For the text-containing cell, return its midpoint in [X, Y] coordinate format. 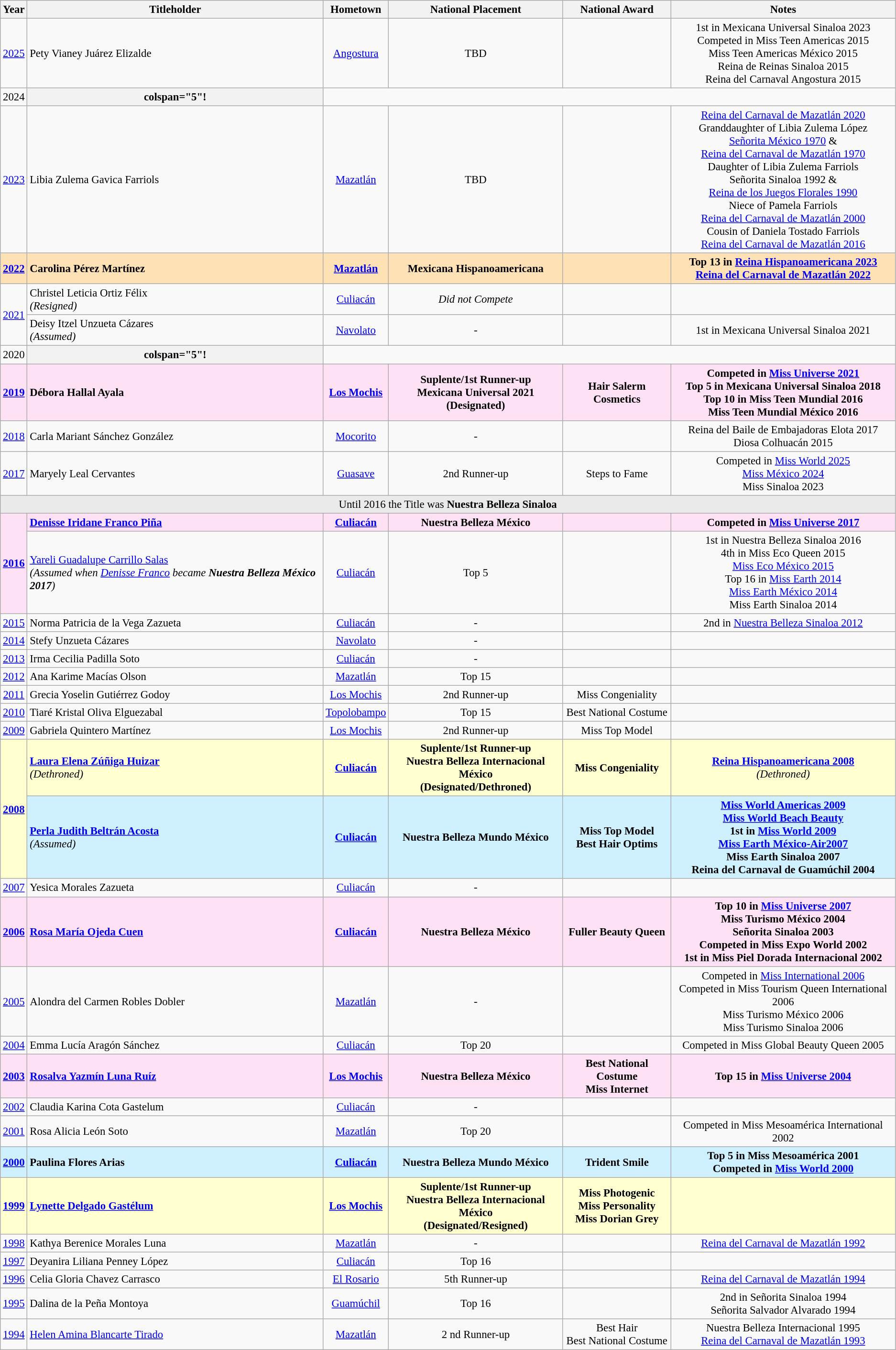
2000 [14, 1162]
Hair Salerm Cosmetics [617, 392]
Suplente/1st Runner-upNuestra Belleza Internacional México(Designated/Resigned) [476, 1206]
1996 [14, 1279]
Grecia Yoselin Gutiérrez Godoy [175, 695]
Competed in Miss Universe 2021Top 5 in Mexicana Universal Sinaloa 2018Top 10 in Miss Teen Mundial 2016Miss Teen Mundial México 2016 [783, 392]
Denisse Iridane Franco Piña [175, 522]
1997 [14, 1262]
2001 [14, 1131]
2022 [14, 269]
2017 [14, 473]
Libia Zulema Gavica Farriols [175, 180]
5th Runner-up [476, 1279]
2014 [14, 641]
Gabriela Quintero Martínez [175, 731]
Suplente/1st Runner-upMexicana Universal 2021(Designated) [476, 392]
Trident Smile [617, 1162]
Notes [783, 10]
Irma Cecilia Padilla Soto [175, 659]
Rosa María Ojeda Cuen [175, 932]
Fuller Beauty Queen [617, 932]
Best National Costume [617, 713]
Topolobampo [356, 713]
2002 [14, 1107]
Emma Lucía Aragón Sánchez [175, 1045]
Suplente/1st Runner-upNuestra Belleza Internacional México(Designated/Dethroned) [476, 768]
2016 [14, 563]
2018 [14, 436]
Perla Judith Beltrán Acosta(Assumed) [175, 838]
Norma Patricia de la Vega Zazueta [175, 623]
Top 15 in Miss Universe 2004 [783, 1076]
Angostura [356, 54]
Reina Hispanoamericana 2008(Dethroned) [783, 768]
Débora Hallal Ayala [175, 392]
Celia Gloria Chavez Carrasco [175, 1279]
Reina del Carnaval de Mazatlán 1994 [783, 1279]
Until 2016 the Title was Nuestra Belleza Sinaloa [448, 504]
Miss PhotogenicMiss PersonalityMiss Dorian Grey [617, 1206]
Competed in Miss Global Beauty Queen 2005 [783, 1045]
Stefy Unzueta Cázares [175, 641]
2013 [14, 659]
Kathya Berenice Morales Luna [175, 1243]
Dalina de la Peña Montoya [175, 1304]
El Rosario [356, 1279]
Helen Amina Blancarte Tirado [175, 1334]
Did not Compete [476, 299]
2006 [14, 932]
2024 [14, 97]
2009 [14, 731]
Titleholder [175, 10]
Lynette Delgado Gastélum [175, 1206]
2 nd Runner-up [476, 1334]
2007 [14, 888]
Best National CostumeMiss Internet [617, 1076]
Reina del Carnaval de Mazatlán 1992 [783, 1243]
National Placement [476, 10]
Mocorito [356, 436]
Christel Leticia Ortiz Félix(Resigned) [175, 299]
Carolina Pérez Martínez [175, 269]
1st in Mexicana Universal Sinaloa 2021 [783, 330]
2004 [14, 1045]
2021 [14, 315]
Ana Karime Macías Olson [175, 677]
Carla Mariant Sánchez González [175, 436]
Competed in Miss World 2025Miss México 2024Miss Sinaloa 2023 [783, 473]
Miss Top Model [617, 731]
Claudia Karina Cota Gastelum [175, 1107]
Yareli Guadalupe Carrillo Salas(Assumed when Denisse Franco became Nuestra Belleza México 2017) [175, 573]
2019 [14, 392]
Rosa Alicia León Soto [175, 1131]
Steps to Fame [617, 473]
Guasave [356, 473]
2012 [14, 677]
Competed in Miss Mesoamérica International 2002 [783, 1131]
Alondra del Carmen Robles Dobler [175, 1001]
Competed in Miss International 2006Competed in Miss Tourism Queen International 2006Miss Turismo México 2006Miss Turismo Sinaloa 2006 [783, 1001]
2020 [14, 355]
Maryely Leal Cervantes [175, 473]
Competed in Miss Universe 2017 [783, 522]
2025 [14, 54]
Guamúchil [356, 1304]
Pety Vianey Juárez Elizalde [175, 54]
1999 [14, 1206]
2023 [14, 180]
Year [14, 10]
Laura Elena Zúñiga Huizar(Dethroned) [175, 768]
1998 [14, 1243]
Mexicana Hispanoamericana [476, 269]
Top 10 in Miss Universe 2007Miss Turismo México 2004Señorita Sinaloa 2003Competed in Miss Expo World 20021st in Miss Piel Dorada Internacional 2002 [783, 932]
2nd in Nuestra Belleza Sinaloa 2012 [783, 623]
National Award [617, 10]
Nuestra Belleza Internacional 1995Reina del Carnaval de Mazatlán 1993 [783, 1334]
2003 [14, 1076]
1995 [14, 1304]
Top 5 in Miss Mesoamérica 2001Competed in Miss World 2000 [783, 1162]
2008 [14, 809]
Yesica Morales Zazueta [175, 888]
Top 5 [476, 573]
Deyanira Liliana Penney López [175, 1262]
Hometown [356, 10]
Top 13 in Reina Hispanoamericana 2023Reina del Carnaval de Mazatlán 2022 [783, 269]
Miss Top ModelBest Hair Optims [617, 838]
2005 [14, 1001]
Tiaré Kristal Oliva Elguezabal [175, 713]
Deisy Itzel Unzueta Cázares(Assumed) [175, 330]
1994 [14, 1334]
2010 [14, 713]
2011 [14, 695]
Paulina Flores Arias [175, 1162]
2015 [14, 623]
Best HairBest National Costume [617, 1334]
Rosalva Yazmín Luna Ruíz [175, 1076]
Reina del Baile de Embajadoras Elota 2017Diosa Colhuacán 2015 [783, 436]
2nd in Señorita Sinaloa 1994Señorita Salvador Alvarado 1994 [783, 1304]
